Find where the given text appears and provide that cell's center as [x, y] coordinate. 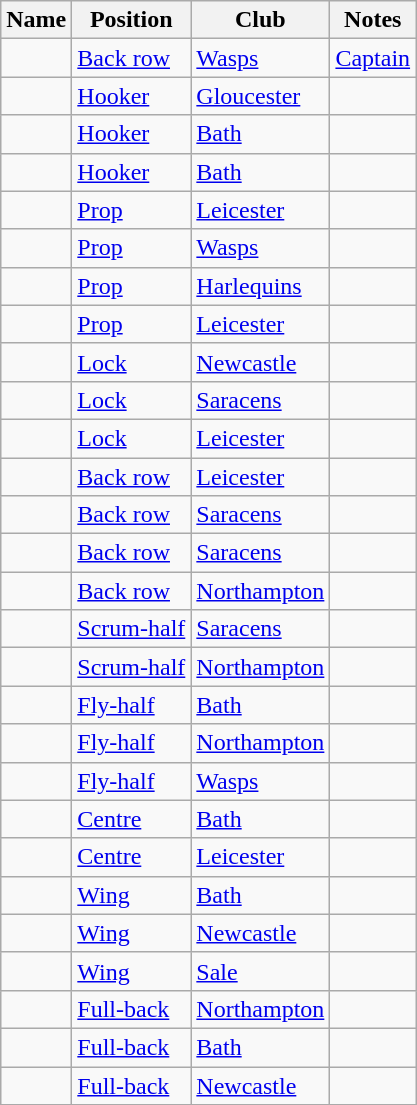
Name [36, 20]
Gloucester [260, 96]
Position [132, 20]
Sale [260, 971]
Notes [373, 20]
Club [260, 20]
Harlequins [260, 286]
Captain [373, 58]
